Provide the [x, y] coordinate of the cell's center where the given text is located.  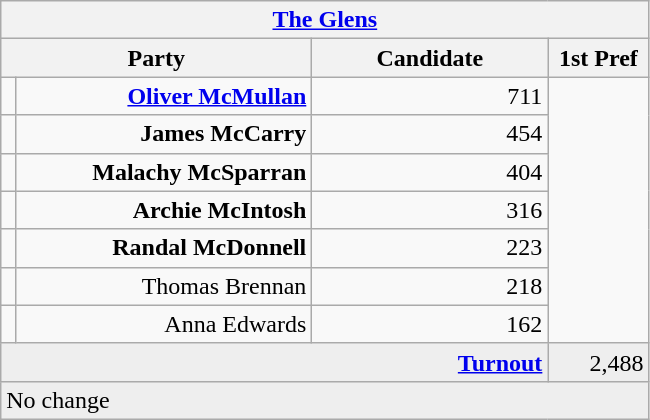
Anna Edwards [164, 324]
The Glens [325, 20]
Turnout [274, 362]
Thomas Brennan [164, 286]
454 [430, 134]
218 [430, 286]
404 [430, 172]
No change [325, 400]
2,488 [598, 362]
James McCarry [164, 134]
711 [430, 96]
Archie McIntosh [164, 210]
Randal McDonnell [164, 248]
Malachy McSparran [164, 172]
Party [156, 58]
1st Pref [598, 58]
316 [430, 210]
Candidate [430, 58]
223 [430, 248]
Oliver McMullan [164, 96]
162 [430, 324]
